Scan for the cell matching the given text and deliver its [X, Y] coordinate at center. 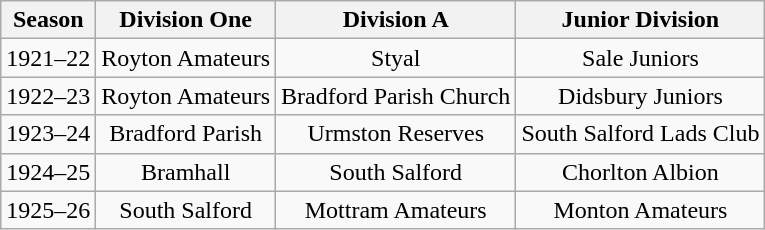
Sale Juniors [640, 58]
1924–25 [48, 172]
South Salford Lads Club [640, 134]
Bramhall [186, 172]
Urmston Reserves [396, 134]
Mottram Amateurs [396, 210]
Junior Division [640, 20]
1925–26 [48, 210]
Division A [396, 20]
1923–24 [48, 134]
Division One [186, 20]
1921–22 [48, 58]
Chorlton Albion [640, 172]
Bradford Parish [186, 134]
Didsbury Juniors [640, 96]
Monton Amateurs [640, 210]
Bradford Parish Church [396, 96]
Styal [396, 58]
Season [48, 20]
1922–23 [48, 96]
